Provide the [X, Y] coordinate of the cell's center where the given text is located.  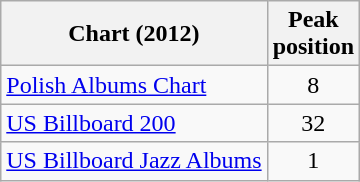
Chart (2012) [134, 34]
Polish Albums Chart [134, 85]
US Billboard Jazz Albums [134, 161]
8 [313, 85]
US Billboard 200 [134, 123]
Peakposition [313, 34]
1 [313, 161]
32 [313, 123]
